From the cell containing the given text, extract its center point as [x, y] coordinate. 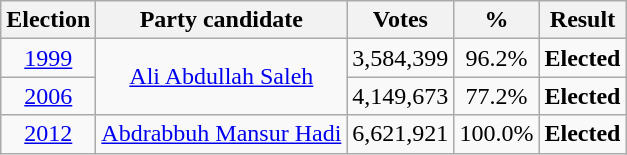
Party candidate [222, 20]
3,584,399 [400, 58]
4,149,673 [400, 96]
Result [582, 20]
2006 [48, 96]
77.2% [496, 96]
Election [48, 20]
100.0% [496, 134]
Ali Abdullah Saleh [222, 77]
1999 [48, 58]
96.2% [496, 58]
6,621,921 [400, 134]
% [496, 20]
Abdrabbuh Mansur Hadi [222, 134]
2012 [48, 134]
Votes [400, 20]
